Determine the (X, Y) coordinate at the center of the cell enclosing the given text.  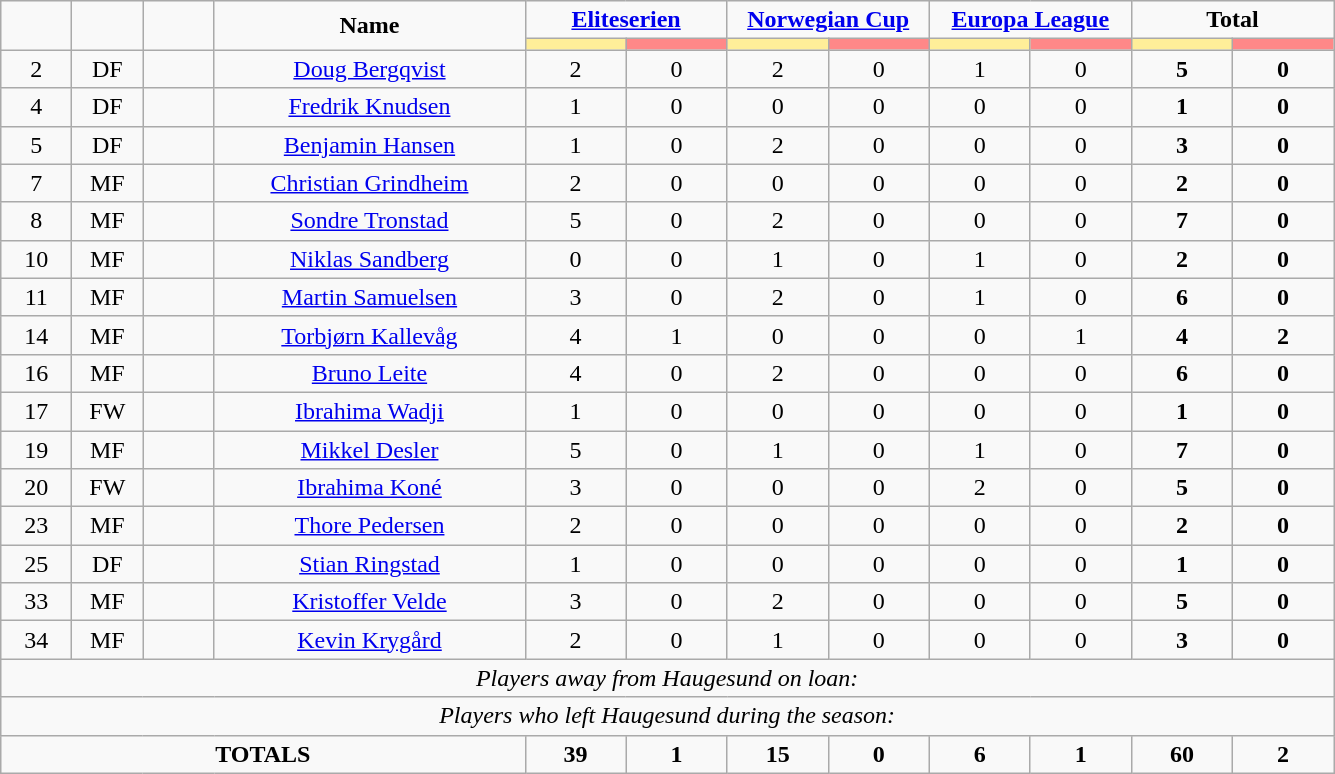
Players who left Haugesund during the season: (668, 716)
Stian Ringstad (370, 564)
10 (36, 259)
Thore Pedersen (370, 526)
Sondre Tronstad (370, 221)
39 (576, 754)
Ibrahima Wadji (370, 411)
Mikkel Desler (370, 449)
Norwegian Cup (828, 20)
Doug Bergqvist (370, 69)
Kevin Krygård (370, 640)
Europa League (1030, 20)
14 (36, 335)
Eliteserien (626, 20)
Fredrik Knudsen (370, 107)
Torbjørn Kallevåg (370, 335)
16 (36, 373)
Players away from Haugesund on loan: (668, 678)
Benjamin Hansen (370, 145)
33 (36, 602)
Christian Grindheim (370, 183)
Ibrahima Koné (370, 488)
Bruno Leite (370, 373)
Name (370, 26)
20 (36, 488)
25 (36, 564)
17 (36, 411)
23 (36, 526)
TOTALS (263, 754)
8 (36, 221)
Total (1232, 20)
Niklas Sandberg (370, 259)
15 (778, 754)
60 (1182, 754)
Martin Samuelsen (370, 297)
Kristoffer Velde (370, 602)
19 (36, 449)
34 (36, 640)
11 (36, 297)
